Scan for the cell matching the given text and deliver its [X, Y] coordinate at center. 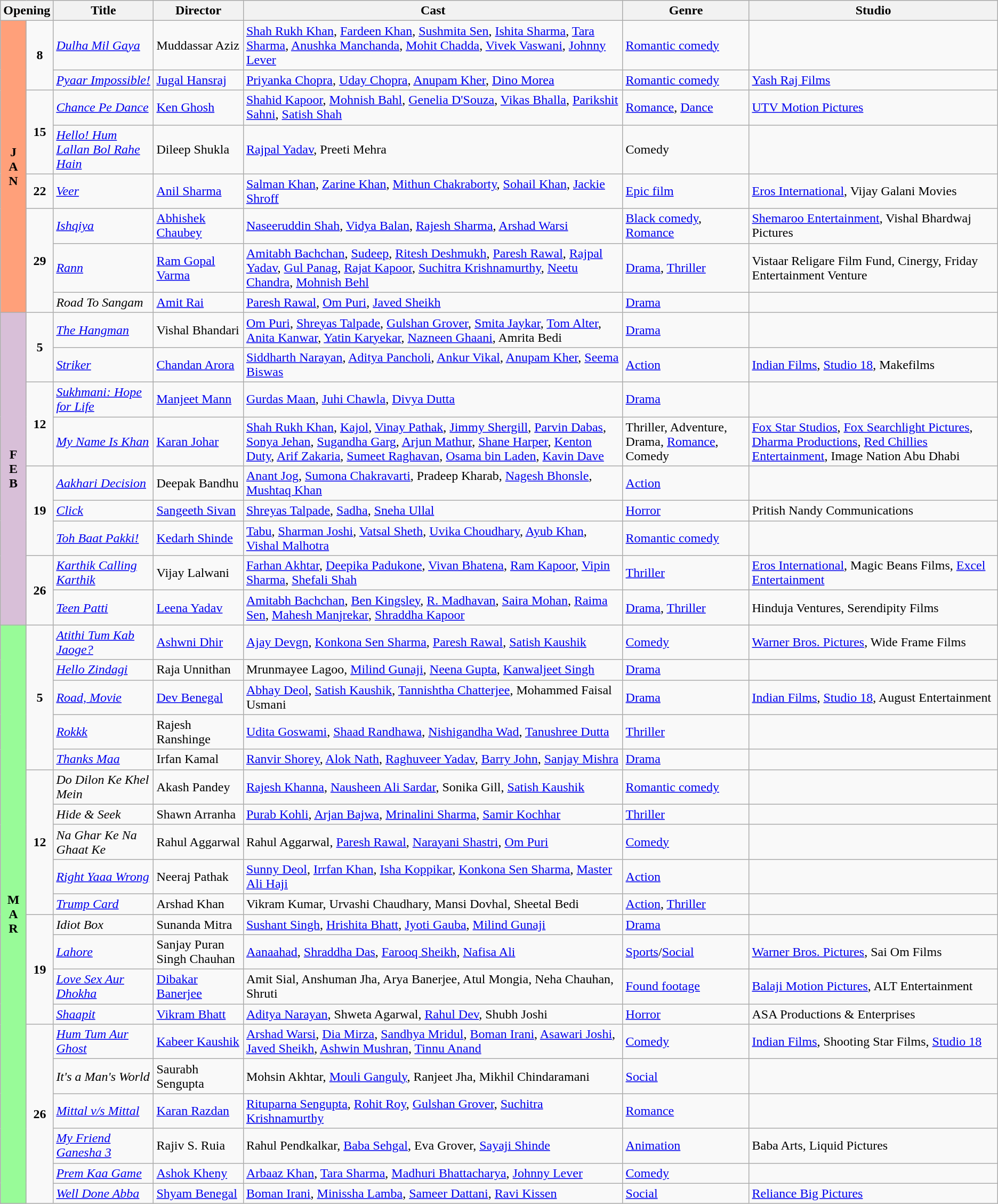
Striker [103, 365]
Rann [103, 268]
Ram Gopal Varma [198, 268]
Priyanka Chopra, Uday Chopra, Anupam Kher, Dino Morea [433, 80]
Siddharth Narayan, Aditya Pancholi, Ankur Vikal, Anupam Kher, Seema Biswas [433, 365]
Love Sex Aur Dhokha [103, 986]
Prem Kaa Game [103, 1173]
Sushant Singh, Hrishita Bhatt, Jyoti Gauba, Milind Gunaji [433, 924]
Ashwni Dhir [198, 642]
15 [39, 132]
Arbaaz Khan, Tara Sharma, Madhuri Bhattacharya, Johnny Lever [433, 1173]
Eros International, Vijay Galani Movies [873, 191]
Director [198, 11]
Shyam Benegal [198, 1193]
Dulha Mil Gaya [103, 45]
Reliance Big Pictures [873, 1193]
Abhishek Chaubey [198, 226]
JAN [14, 167]
Sukhmani: Hope for Life [103, 399]
Cast [433, 11]
Amitabh Bachchan, Sudeep, Ritesh Deshmukh, Paresh Rawal, Rajpal Yadav, Gul Panag, Rajat Kapoor, Suchitra Krishnamurthy, Neetu Chandra, Mohnish Behl [433, 268]
Shemaroo Entertainment, Vishal Bhardwaj Pictures [873, 226]
Title [103, 11]
Do Dilon Ke Khel Mein [103, 787]
Opening [27, 11]
Found footage [686, 986]
Jugal Hansraj [198, 80]
Epic film [686, 191]
Boman Irani, Minissha Lamba, Sameer Dattani, Ravi Kissen [433, 1193]
Irfan Kamal [198, 759]
Rajesh Khanna, Nausheen Ali Sardar, Sonika Gill, Satish Kaushik [433, 787]
Thanks Maa [103, 759]
Leena Yadav [198, 608]
Sangeeth Sivan [198, 511]
Sunny Deol, Irrfan Khan, Isha Koppikar, Konkona Sen Sharma, Master Ali Haji [433, 877]
Amit Sial, Anshuman Jha, Arya Banerjee, Atul Mongia, Neha Chauhan, Shruti [433, 986]
Rahul Aggarwal, Paresh Rawal, Narayani Shastri, Om Puri [433, 841]
Eros International, Magic Beans Films, Excel Entertainment [873, 573]
Atithi Tum Kab Jaoge? [103, 642]
Shawn Arranha [198, 814]
Hello Zindagi [103, 670]
Veer [103, 191]
Road To Sangam [103, 302]
Sports/Social [686, 952]
My Friend Ganesha 3 [103, 1145]
Rahul Pendkalkar, Baba Sehgal, Eva Grover, Sayaji Shinde [433, 1145]
Warner Bros. Pictures, Sai Om Films [873, 952]
Shah Rukh Khan, Fardeen Khan, Sushmita Sen, Ishita Sharma, Tara Sharma, Anushka Manchanda, Mohit Chadda, Vivek Vaswani, Johnny Lever [433, 45]
Right Yaaa Wrong [103, 877]
22 [39, 191]
My Name Is Khan [103, 442]
Pritish Nandy Communications [873, 511]
Aakhari Decision [103, 483]
Ashok Kheny [198, 1173]
Raja Unnithan [198, 670]
Chance Pe Dance [103, 108]
Arshad Warsi, Dia Mirza, Sandhya Mridul, Boman Irani, Asawari Joshi, Javed Sheikh, Ashwin Mushran, Tinnu Anand [433, 1042]
Well Done Abba [103, 1193]
Mrunmayee Lagoo, Milind Gunaji, Neena Gupta, Kanwaljeet Singh [433, 670]
Tabu, Sharman Joshi, Vatsal Sheth, Uvika Choudhary, Ayub Khan, Vishal Malhotra [433, 539]
Shaapit [103, 1014]
Salman Khan, Zarine Khan, Mithun Chakraborty, Sohail Khan, Jackie Shroff [433, 191]
Chandan Arora [198, 365]
Udita Goswami, Shaad Randhawa, Nishigandha Wad, Tanushree Dutta [433, 732]
Neeraj Pathak [198, 877]
Vishal Bhandari [198, 330]
Kabeer Kaushik [198, 1042]
It's a Man's World [103, 1076]
Paresh Rawal, Om Puri, Javed Sheikh [433, 302]
Click [103, 511]
Anil Sharma [198, 191]
Na Ghar Ke Na Ghaat Ke [103, 841]
Sunanda Mitra [198, 924]
Indian Films, Shooting Star Films, Studio 18 [873, 1042]
Toh Baat Pakki! [103, 539]
Black comedy, Romance [686, 226]
Mittal v/s Mittal [103, 1111]
Trump Card [103, 904]
Idiot Box [103, 924]
Road, Movie [103, 697]
Romance, Dance [686, 108]
Dibakar Banerjee [198, 986]
Dileep Shukla [198, 149]
Naseeruddin Shah, Vidya Balan, Rajesh Sharma, Arshad Warsi [433, 226]
Shahid Kapoor, Mohnish Bahl, Genelia D'Souza, Vikas Bhalla, Parikshit Sahni, Satish Shah [433, 108]
Studio [873, 11]
Amit Rai [198, 302]
Indian Films, Studio 18, Makefilms [873, 365]
Hum Tum Aur Ghost [103, 1042]
Hello! Hum Lallan Bol Rahe Hain [103, 149]
The Hangman [103, 330]
Aanaahad, Shraddha Das, Farooq Sheikh, Nafisa Ali [433, 952]
Deepak Bandhu [198, 483]
Thriller, Adventure, Drama, Romance, Comedy [686, 442]
Genre [686, 11]
Hinduja Ventures, Serendipity Films [873, 608]
Manjeet Mann [198, 399]
Rokkk [103, 732]
Sanjay Puran Singh Chauhan [198, 952]
Saurabh Sengupta [198, 1076]
Karan Razdan [198, 1111]
Ranvir Shorey, Alok Nath, Raghuveer Yadav, Barry John, Sanjay Mishra [433, 759]
Action, Thriller [686, 904]
Fox Star Studios, Fox Searchlight Pictures, Dharma Productions, Red Chillies Entertainment, Image Nation Abu Dhabi [873, 442]
Pyaar Impossible! [103, 80]
Warner Bros. Pictures, Wide Frame Films [873, 642]
Rajpal Yadav, Preeti Mehra [433, 149]
Rituparna Sengupta, Rohit Roy, Gulshan Grover, Suchitra Krishnamurthy [433, 1111]
Vistaar Religare Film Fund, Cinergy, Friday Entertainment Venture [873, 268]
Ishqiya [103, 226]
Animation [686, 1145]
UTV Motion Pictures [873, 108]
Yash Raj Films [873, 80]
Rajiv S. Ruia [198, 1145]
Ken Ghosh [198, 108]
Karthik Calling Karthik [103, 573]
Romance [686, 1111]
Farhan Akhtar, Deepika Padukone, Vivan Bhatena, Ram Kapoor, Vipin Sharma, Shefali Shah [433, 573]
Om Puri, Shreyas Talpade, Gulshan Grover, Smita Jaykar, Tom Alter, Anita Kanwar, Yatin Karyekar, Nazneen Ghaani, Amrita Bedi [433, 330]
Rahul Aggarwal [198, 841]
Gurdas Maan, Juhi Chawla, Divya Dutta [433, 399]
Rajesh Ranshinge [198, 732]
Lahore [103, 952]
Kedarh Shinde [198, 539]
Akash Pandey [198, 787]
29 [39, 260]
Karan Johar [198, 442]
Indian Films, Studio 18, August Entertainment [873, 697]
Shreyas Talpade, Sadha, Sneha Ullal [433, 511]
Anant Jog, Sumona Chakravarti, Pradeep Kharab, Nagesh Bhonsle, Mushtaq Khan [433, 483]
Vikram Bhatt [198, 1014]
Mohsin Akhtar, Mouli Ganguly, Ranjeet Jha, Mikhil Chindaramani [433, 1076]
Abhay Deol, Satish Kaushik, Tannishtha Chatterjee, Mohammed Faisal Usmani [433, 697]
Purab Kohli, Arjan Bajwa, Mrinalini Sharma, Samir Kochhar [433, 814]
Hide & Seek [103, 814]
Arshad Khan [198, 904]
Dev Benegal [198, 697]
Vijay Lalwani [198, 573]
Muddassar Aziz [198, 45]
Teen Patti [103, 608]
Amitabh Bachchan, Ben Kingsley, R. Madhavan, Saira Mohan, Raima Sen, Mahesh Manjrekar, Shraddha Kapoor [433, 608]
Baba Arts, Liquid Pictures [873, 1145]
MAR [14, 914]
8 [39, 55]
Balaji Motion Pictures, ALT Entertainment [873, 986]
ASA Productions & Enterprises [873, 1014]
Aditya Narayan, Shweta Agarwal, Rahul Dev, Shubh Joshi [433, 1014]
FEB [14, 469]
Ajay Devgn, Konkona Sen Sharma, Paresh Rawal, Satish Kaushik [433, 642]
Vikram Kumar, Urvashi Chaudhary, Mansi Dovhal, Sheetal Bedi [433, 904]
